Provide the [x, y] coordinate of the cell's center where the given text is located.  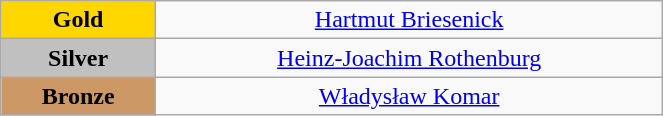
Bronze [78, 96]
Silver [78, 58]
Hartmut Briesenick [408, 20]
Władysław Komar [408, 96]
Gold [78, 20]
Heinz-Joachim Rothenburg [408, 58]
